Output the (x, y) coordinate of the center of the cell containing the given text.  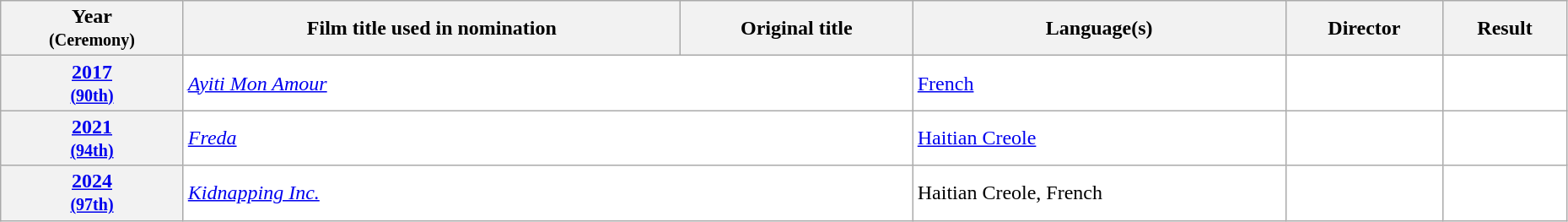
Original title (796, 29)
2024(97th) (93, 192)
Haitian Creole, French (1099, 192)
Haitian Creole (1099, 138)
Director (1365, 29)
Film title used in nomination (432, 29)
Year(Ceremony) (93, 29)
2017(90th) (93, 83)
Language(s) (1099, 29)
Result (1505, 29)
Kidnapping Inc. (548, 192)
Ayiti Mon Amour (548, 83)
2021(94th) (93, 138)
French (1099, 83)
Freda (548, 138)
